Output the (x, y) coordinate of the center of the cell containing the given text.  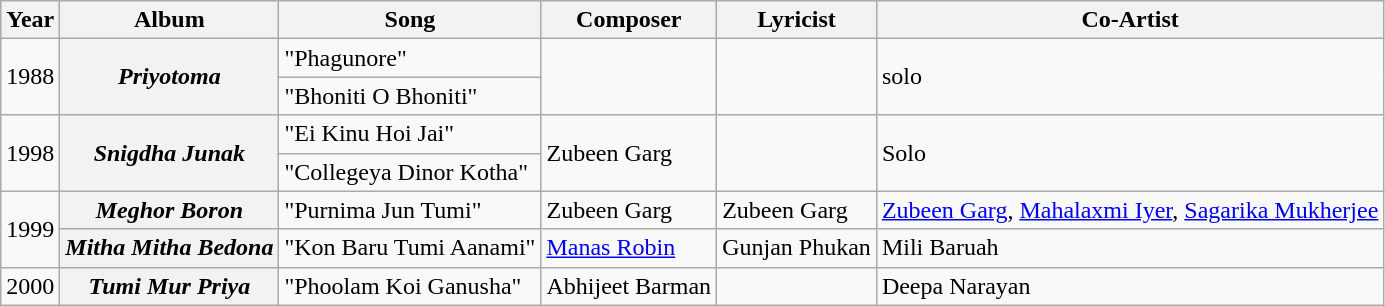
"Collegeya Dinor Kotha" (410, 172)
Song (410, 20)
Deepa Narayan (1130, 286)
Mili Baruah (1130, 248)
Tumi Mur Priya (170, 286)
solo (1130, 77)
1988 (30, 77)
Gunjan Phukan (797, 248)
"Ei Kinu Hoi Jai" (410, 134)
1998 (30, 153)
Composer (629, 20)
Meghor Boron (170, 210)
Year (30, 20)
Snigdha Junak (170, 153)
"Purnima Jun Tumi" (410, 210)
"Bhoniti O Bhoniti" (410, 96)
"Phagunore" (410, 58)
Abhijeet Barman (629, 286)
1999 (30, 229)
Priyotoma (170, 77)
Co-Artist (1130, 20)
"Kon Baru Tumi Aanami" (410, 248)
Album (170, 20)
Lyricist (797, 20)
Mitha Mitha Bedona (170, 248)
2000 (30, 286)
Solo (1130, 153)
Zubeen Garg, Mahalaxmi Iyer, Sagarika Mukherjee (1130, 210)
Manas Robin (629, 248)
"Phoolam Koi Ganusha" (410, 286)
